From the cell containing the given text, extract its center point as [X, Y] coordinate. 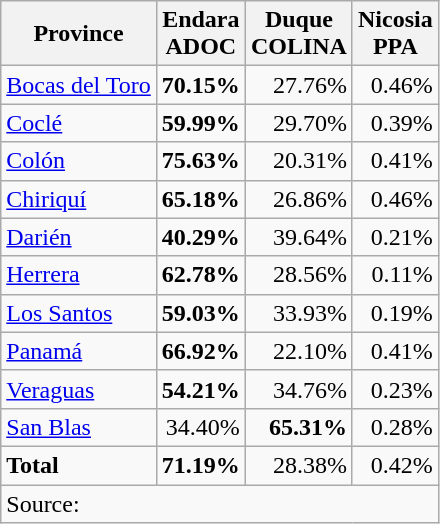
San Blas [79, 427]
0.21% [395, 237]
70.15% [200, 85]
71.19% [200, 465]
59.99% [200, 123]
Coclé [79, 123]
Province [79, 34]
Source: [220, 503]
Darién [79, 237]
29.70% [298, 123]
0.42% [395, 465]
28.38% [298, 465]
27.76% [298, 85]
Los Santos [79, 313]
34.40% [200, 427]
Bocas del Toro [79, 85]
20.31% [298, 161]
Total [79, 465]
65.18% [200, 199]
Colón [79, 161]
54.21% [200, 389]
0.19% [395, 313]
Herrera [79, 275]
0.28% [395, 427]
0.23% [395, 389]
65.31% [298, 427]
34.76% [298, 389]
DuqueCOLINA [298, 34]
26.86% [298, 199]
75.63% [200, 161]
Panamá [79, 351]
33.93% [298, 313]
59.03% [200, 313]
Veraguas [79, 389]
Chiriquí [79, 199]
22.10% [298, 351]
0.11% [395, 275]
28.56% [298, 275]
NicosiaPPA [395, 34]
39.64% [298, 237]
40.29% [200, 237]
EndaraADOC [200, 34]
62.78% [200, 275]
66.92% [200, 351]
0.39% [395, 123]
